Identify which cell holds the provided text, then report its (X, Y) central coordinate. 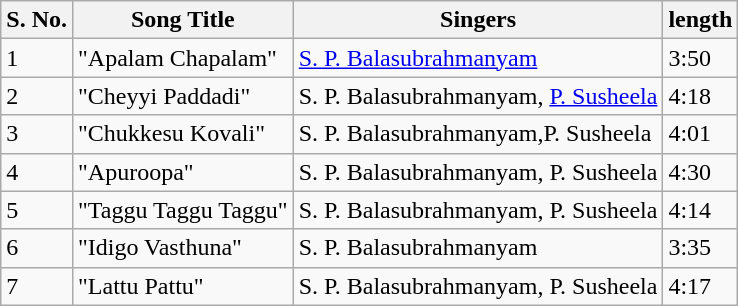
"Apuroopa" (182, 172)
4:14 (700, 210)
4:17 (700, 286)
4 (37, 172)
3:35 (700, 248)
"Chukkesu Kovali" (182, 134)
1 (37, 58)
4:01 (700, 134)
4:18 (700, 96)
S. No. (37, 20)
"Lattu Pattu" (182, 286)
7 (37, 286)
3 (37, 134)
S. P. Balasubrahmanyam,P. Susheela (478, 134)
4:30 (700, 172)
Singers (478, 20)
"Apalam Chapalam" (182, 58)
length (700, 20)
6 (37, 248)
2 (37, 96)
"Cheyyi Paddadi" (182, 96)
3:50 (700, 58)
5 (37, 210)
"Idigo Vasthuna" (182, 248)
Song Title (182, 20)
"Taggu Taggu Taggu" (182, 210)
